Output the (x, y) coordinate of the center of the cell containing the given text.  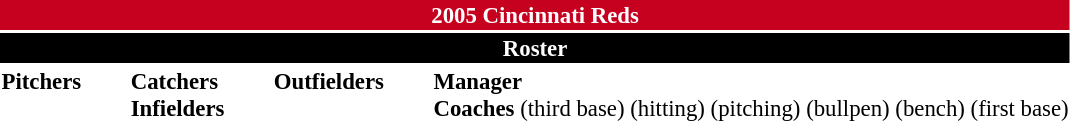
2005 Cincinnati Reds (535, 15)
Roster (535, 48)
